Identify which cell holds the provided text, then report its (X, Y) central coordinate. 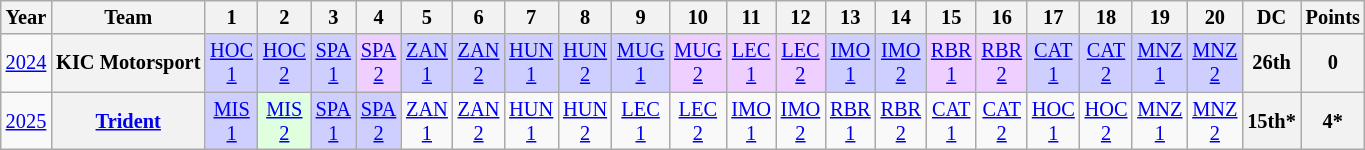
15th* (1271, 121)
10 (698, 17)
1 (232, 17)
2024 (26, 63)
3 (334, 17)
16 (1001, 17)
8 (585, 17)
7 (531, 17)
Year (26, 17)
KIC Motorsport (128, 63)
Trident (128, 121)
0 (1333, 63)
2025 (26, 121)
14 (901, 17)
Points (1333, 17)
18 (1106, 17)
MUG1 (640, 63)
5 (427, 17)
20 (1214, 17)
17 (1054, 17)
26th (1271, 63)
MIS2 (284, 121)
13 (850, 17)
4* (1333, 121)
MUG2 (698, 63)
Team (128, 17)
DC (1271, 17)
2 (284, 17)
12 (800, 17)
15 (951, 17)
19 (1160, 17)
9 (640, 17)
MIS1 (232, 121)
11 (750, 17)
4 (378, 17)
6 (479, 17)
